Scan for the cell matching the given text and deliver its [x, y] coordinate at center. 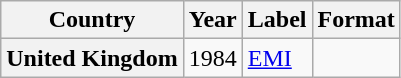
Year [212, 20]
Country [92, 20]
Format [356, 20]
United Kingdom [92, 58]
1984 [212, 58]
EMI [277, 58]
Label [277, 20]
